Output the [X, Y] coordinate of the center of the cell containing the given text.  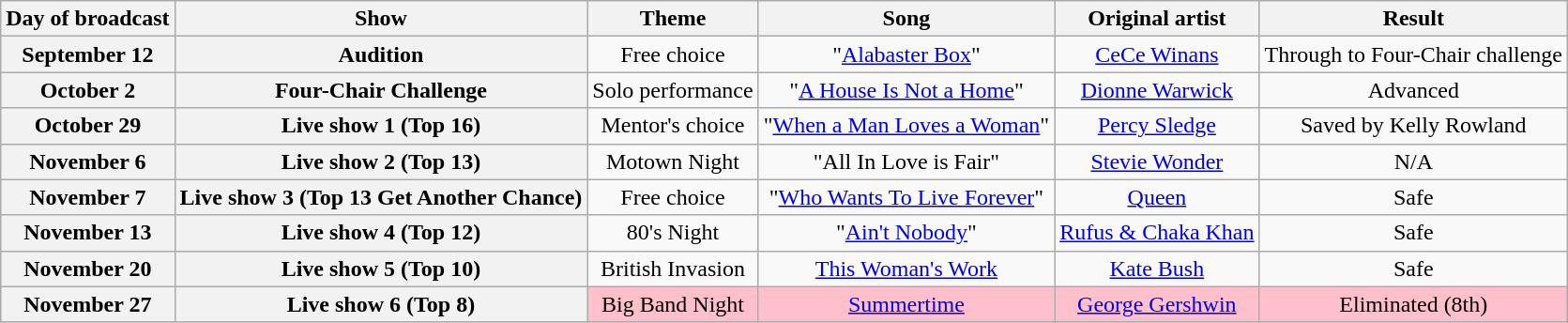
"When a Man Loves a Woman" [906, 126]
This Woman's Work [906, 269]
Percy Sledge [1157, 126]
British Invasion [673, 269]
"All In Love is Fair" [906, 161]
Four-Chair Challenge [381, 90]
Summertime [906, 304]
George Gershwin [1157, 304]
Theme [673, 19]
Show [381, 19]
Song [906, 19]
Advanced [1413, 90]
Live show 3 (Top 13 Get Another Chance) [381, 197]
Original artist [1157, 19]
November 6 [88, 161]
Through to Four-Chair challenge [1413, 54]
November 27 [88, 304]
Live show 6 (Top 8) [381, 304]
Live show 2 (Top 13) [381, 161]
Motown Night [673, 161]
Queen [1157, 197]
Audition [381, 54]
October 29 [88, 126]
N/A [1413, 161]
October 2 [88, 90]
CeCe Winans [1157, 54]
Saved by Kelly Rowland [1413, 126]
80's Night [673, 233]
November 7 [88, 197]
Day of broadcast [88, 19]
Live show 5 (Top 10) [381, 269]
"Alabaster Box" [906, 54]
"Who Wants To Live Forever" [906, 197]
Rufus & Chaka Khan [1157, 233]
Kate Bush [1157, 269]
Solo performance [673, 90]
"Ain't Nobody" [906, 233]
Mentor's choice [673, 126]
Result [1413, 19]
Stevie Wonder [1157, 161]
Big Band Night [673, 304]
Eliminated (8th) [1413, 304]
November 20 [88, 269]
Live show 1 (Top 16) [381, 126]
November 13 [88, 233]
Live show 4 (Top 12) [381, 233]
"A House Is Not a Home" [906, 90]
Dionne Warwick [1157, 90]
September 12 [88, 54]
